From the cell containing the given text, extract its center point as [x, y] coordinate. 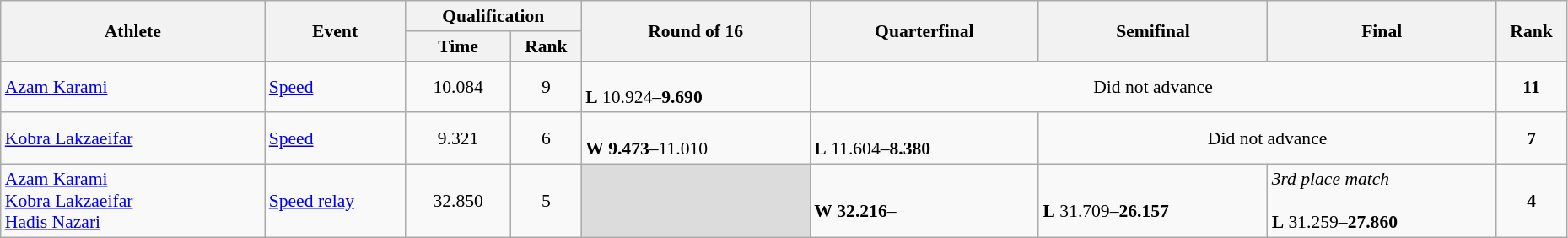
3rd place matchL 31.259–27.860 [1382, 201]
L 31.709–26.157 [1152, 201]
Qualification [494, 16]
L 10.924–9.690 [695, 86]
11 [1532, 86]
Athlete [133, 30]
9.321 [459, 138]
Quarterfinal [924, 30]
7 [1532, 138]
32.850 [459, 201]
Azam Karami [133, 86]
W 32.216– [924, 201]
Azam KaramiKobra LakzaeifarHadis Nazari [133, 201]
Semifinal [1152, 30]
4 [1532, 201]
6 [547, 138]
10.084 [459, 86]
Time [459, 46]
9 [547, 86]
Kobra Lakzaeifar [133, 138]
5 [547, 201]
Speed relay [336, 201]
L 11.604–8.380 [924, 138]
W 9.473–11.010 [695, 138]
Round of 16 [695, 30]
Final [1382, 30]
Event [336, 30]
